From the cell containing the given text, extract its center point as [X, Y] coordinate. 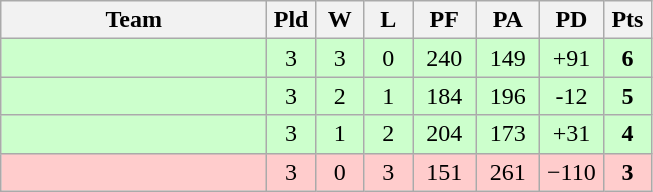
184 [444, 96]
PA [508, 20]
PD [572, 20]
W [340, 20]
151 [444, 172]
L [388, 20]
261 [508, 172]
+91 [572, 58]
+31 [572, 134]
Pts [628, 20]
Team [134, 20]
196 [508, 96]
-12 [572, 96]
240 [444, 58]
173 [508, 134]
6 [628, 58]
204 [444, 134]
−110 [572, 172]
4 [628, 134]
149 [508, 58]
Pld [292, 20]
5 [628, 96]
PF [444, 20]
